Pinpoint the cell where the given text exists, returning its (x, y) midpoint coordinate. 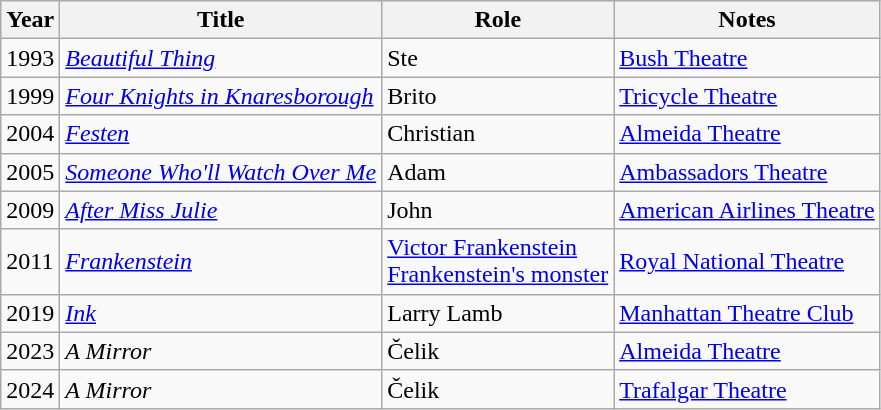
2023 (30, 351)
2024 (30, 389)
Christian (498, 134)
Festen (221, 134)
2019 (30, 313)
2011 (30, 262)
Four Knights in Knaresborough (221, 96)
American Airlines Theatre (748, 210)
Adam (498, 172)
Bush Theatre (748, 58)
2009 (30, 210)
Victor FrankensteinFrankenstein's monster (498, 262)
John (498, 210)
1993 (30, 58)
After Miss Julie (221, 210)
Beautiful Thing (221, 58)
2005 (30, 172)
Royal National Theatre (748, 262)
Notes (748, 20)
Year (30, 20)
1999 (30, 96)
Ink (221, 313)
Larry Lamb (498, 313)
Trafalgar Theatre (748, 389)
Ambassadors Theatre (748, 172)
Frankenstein (221, 262)
Brito (498, 96)
Role (498, 20)
Someone Who'll Watch Over Me (221, 172)
Tricycle Theatre (748, 96)
2004 (30, 134)
Title (221, 20)
Ste (498, 58)
Manhattan Theatre Club (748, 313)
